Pinpoint the cell where the given text exists, returning its (x, y) midpoint coordinate. 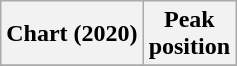
Peakposition (189, 34)
Chart (2020) (72, 34)
